Search for the cell housing the specified text and yield its [x, y] center coordinate. 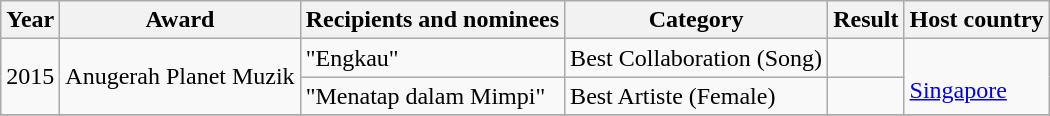
Singapore [976, 77]
"Menatap dalam Mimpi" [432, 96]
Category [696, 20]
Year [30, 20]
Award [180, 20]
Best Artiste (Female) [696, 96]
Best Collaboration (Song) [696, 58]
Result [866, 20]
Host country [976, 20]
Anugerah Planet Muzik [180, 77]
Recipients and nominees [432, 20]
"Engkau" [432, 58]
2015 [30, 77]
